Pinpoint the cell where the given text exists, returning its [x, y] midpoint coordinate. 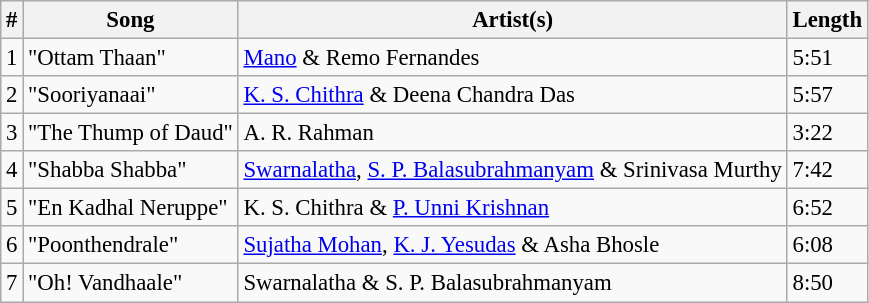
K. S. Chithra & P. Unni Krishnan [512, 208]
"The Thump of Daud" [130, 133]
K. S. Chithra & Deena Chandra Das [512, 95]
A. R. Rahman [512, 133]
# [12, 20]
6 [12, 245]
"En Kadhal Neruppe" [130, 208]
"Shabba Shabba" [130, 170]
4 [12, 170]
3:22 [827, 133]
5:51 [827, 58]
Song [130, 20]
7:42 [827, 170]
"Oh! Vandhaale" [130, 283]
6:08 [827, 245]
Artist(s) [512, 20]
6:52 [827, 208]
8:50 [827, 283]
Mano & Remo Fernandes [512, 58]
7 [12, 283]
"Sooriyanaai" [130, 95]
Length [827, 20]
5 [12, 208]
2 [12, 95]
Swarnalatha, S. P. Balasubrahmanyam & Srinivasa Murthy [512, 170]
Sujatha Mohan, K. J. Yesudas & Asha Bhosle [512, 245]
"Ottam Thaan" [130, 58]
Swarnalatha & S. P. Balasubrahmanyam [512, 283]
5:57 [827, 95]
3 [12, 133]
"Poonthendrale" [130, 245]
1 [12, 58]
